Search for the cell housing the specified text and yield its [X, Y] center coordinate. 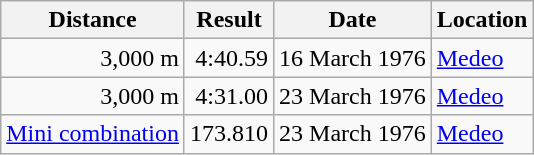
Result [228, 20]
Location [482, 20]
16 March 1976 [353, 58]
Mini combination [93, 134]
Date [353, 20]
Distance [93, 20]
173.810 [228, 134]
4:31.00 [228, 96]
4:40.59 [228, 58]
